Determine the [X, Y] coordinate at the center of the cell enclosing the given text.  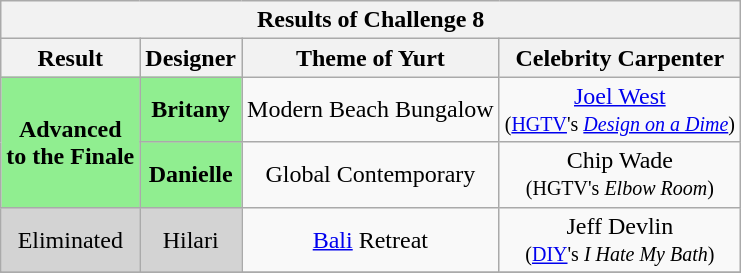
Results of Challenge 8 [371, 20]
Britany [191, 110]
Global Contemporary [371, 174]
Joel West(HGTV's Design on a Dime) [620, 110]
Eliminated [70, 240]
Hilari [191, 240]
Bali Retreat [371, 240]
Result [70, 58]
Modern Beach Bungalow [371, 110]
Danielle [191, 174]
Celebrity Carpenter [620, 58]
Advancedto the Finale [70, 142]
Jeff Devlin(DIY's I Hate My Bath) [620, 240]
Designer [191, 58]
Chip Wade(HGTV's Elbow Room) [620, 174]
Theme of Yurt [371, 58]
